For the text-containing cell, return its midpoint in [x, y] coordinate format. 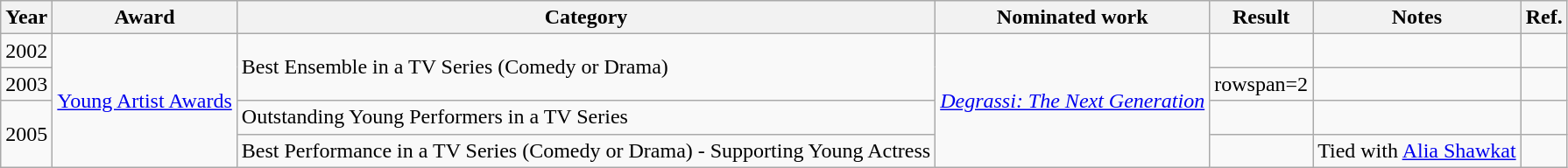
Notes [1417, 17]
Category [585, 17]
Outstanding Young Performers in a TV Series [585, 117]
Best Ensemble in a TV Series (Comedy or Drama) [585, 67]
Award [145, 17]
Nominated work [1072, 17]
Degrassi: The Next Generation [1072, 101]
2002 [26, 51]
Tied with Alia Shawkat [1417, 150]
Ref. [1543, 17]
Year [26, 17]
rowspan=2 [1261, 84]
2005 [26, 134]
2003 [26, 84]
Young Artist Awards [145, 101]
Result [1261, 17]
Best Performance in a TV Series (Comedy or Drama) - Supporting Young Actress [585, 150]
